Return [x, y] of the center of cell containing provided text 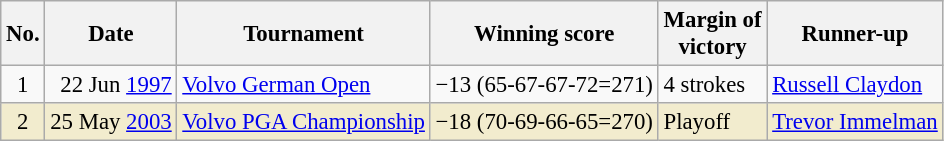
25 May 2003 [111, 122]
Runner-up [855, 34]
Volvo PGA Championship [304, 122]
No. [23, 34]
Winning score [544, 34]
Volvo German Open [304, 85]
Date [111, 34]
Playoff [712, 122]
Trevor Immelman [855, 122]
Russell Claydon [855, 85]
−18 (70-69-66-65=270) [544, 122]
2 [23, 122]
1 [23, 85]
−13 (65-67-67-72=271) [544, 85]
Margin ofvictory [712, 34]
22 Jun 1997 [111, 85]
4 strokes [712, 85]
Tournament [304, 34]
